Return the [x, y] coordinate for the center point of the cell that contains the specified text.  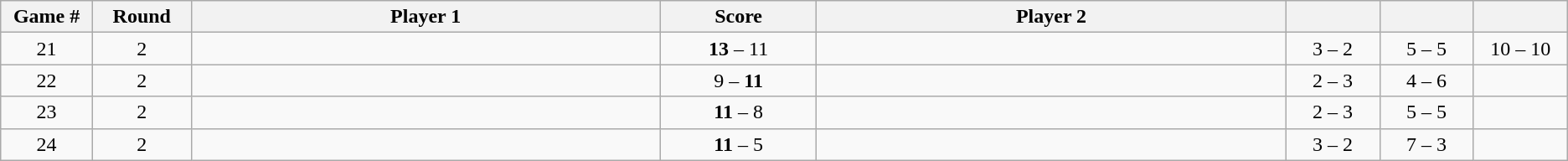
4 – 6 [1426, 80]
23 [47, 112]
11 – 8 [739, 112]
24 [47, 144]
Game # [47, 17]
Score [739, 17]
11 – 5 [739, 144]
21 [47, 49]
13 – 11 [739, 49]
22 [47, 80]
10 – 10 [1520, 49]
Player 2 [1051, 17]
Player 1 [426, 17]
7 – 3 [1426, 144]
Round [142, 17]
9 – 11 [739, 80]
